Scan for the cell matching the given text and deliver its (X, Y) coordinate at center. 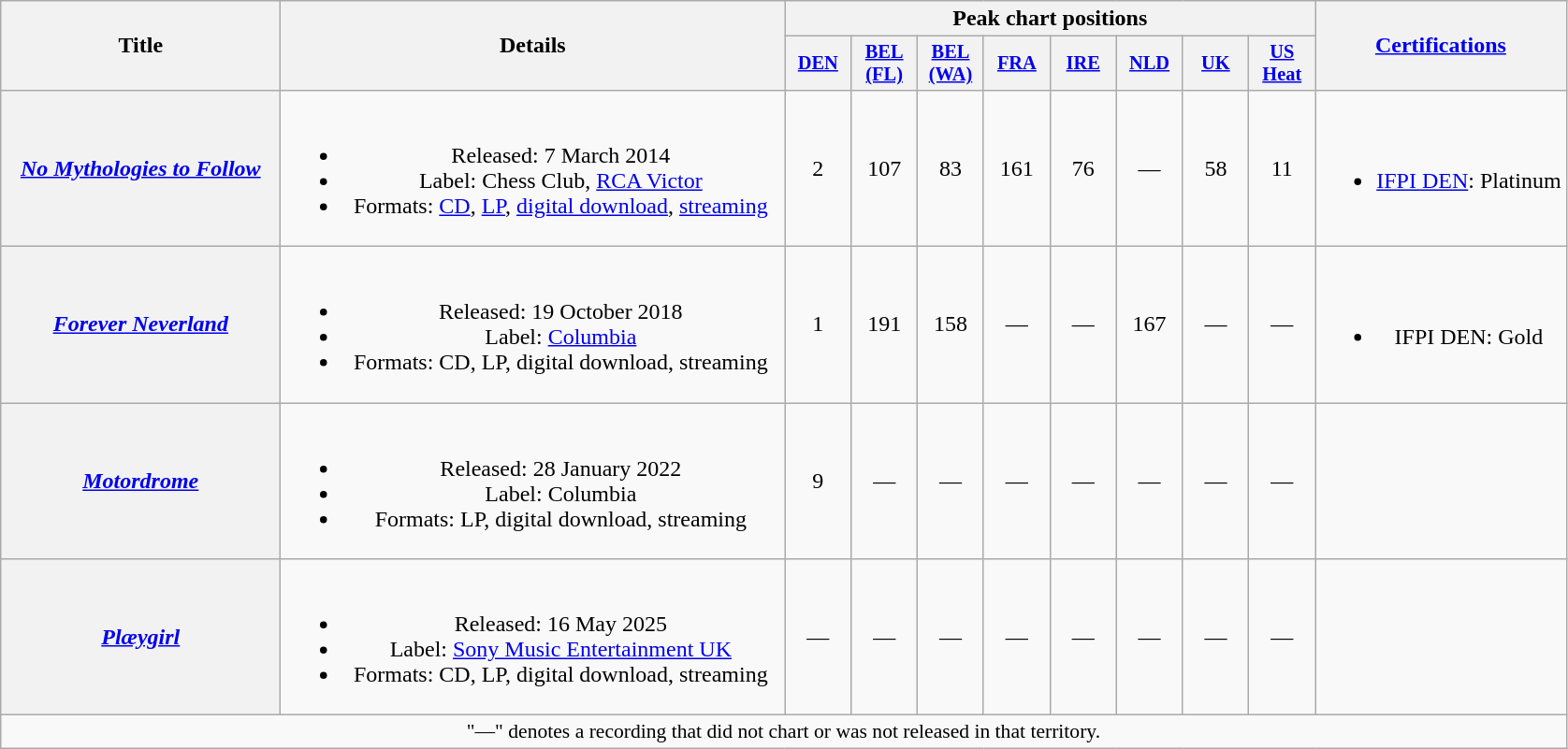
83 (951, 168)
NLD (1149, 64)
58 (1216, 168)
158 (951, 325)
Released: 16 May 2025Label: Sony Music Entertainment UKFormats: CD, LP, digital download, streaming (533, 638)
No Mythologies to Follow (140, 168)
IFPI DEN: Gold (1441, 325)
167 (1149, 325)
2 (818, 168)
11 (1282, 168)
Released: 7 March 2014Label: Chess Club, RCA VictorFormats: CD, LP, digital download, streaming (533, 168)
107 (885, 168)
BEL(WA) (951, 64)
USHeat (1282, 64)
191 (885, 325)
Title (140, 46)
DEN (818, 64)
"—" denotes a recording that did not chart or was not released in that territory. (784, 732)
1 (818, 325)
76 (1083, 168)
BEL(FL) (885, 64)
161 (1016, 168)
9 (818, 481)
UK (1216, 64)
IFPI DEN: Platinum (1441, 168)
Peak chart positions (1050, 19)
Details (533, 46)
Released: 19 October 2018Label: ColumbiaFormats: CD, LP, digital download, streaming (533, 325)
FRA (1016, 64)
Forever Neverland (140, 325)
Released: 28 January 2022Label: ColumbiaFormats: LP, digital download, streaming (533, 481)
Certifications (1441, 46)
Motordrome (140, 481)
Plæygirl (140, 638)
IRE (1083, 64)
